Determine the [X, Y] coordinate at the center of the cell enclosing the given text.  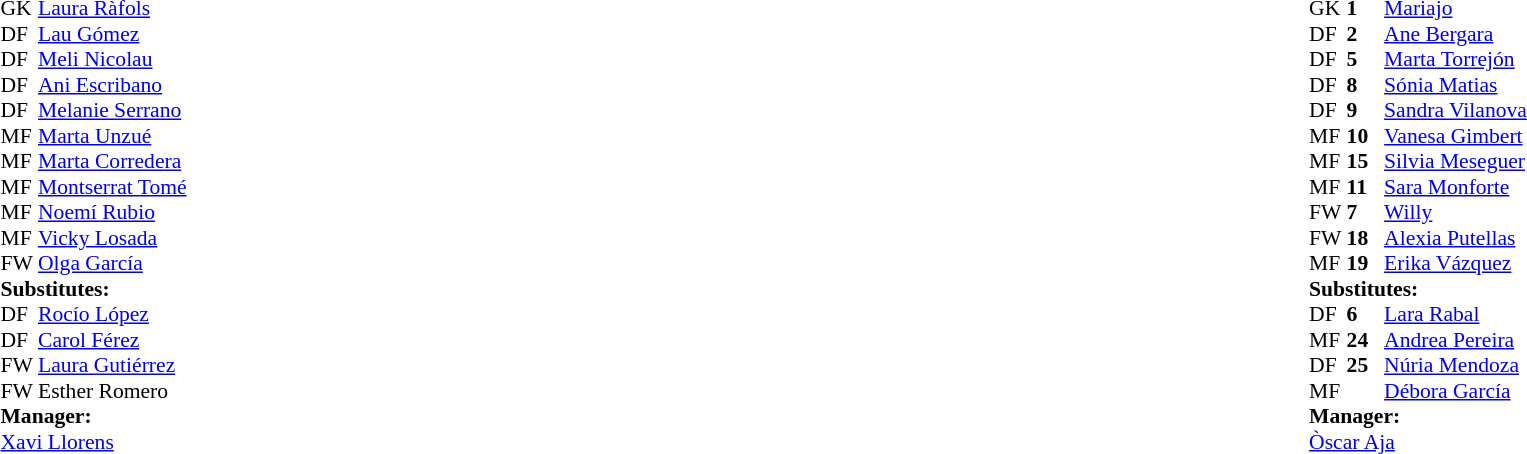
19 [1366, 263]
Willy [1456, 213]
9 [1366, 111]
10 [1366, 136]
Sandra Vilanova [1456, 111]
Rocío López [112, 315]
Olga García [112, 263]
Noemí Rubio [112, 213]
8 [1366, 85]
15 [1366, 161]
Silvia Meseguer [1456, 161]
Núria Mendoza [1456, 365]
Sara Monforte [1456, 187]
18 [1366, 238]
Lau Gómez [112, 34]
2 [1366, 34]
7 [1366, 213]
11 [1366, 187]
Marta Corredera [112, 161]
Melanie Serrano [112, 111]
Débora García [1456, 391]
Carol Férez [112, 340]
6 [1366, 315]
Vicky Losada [112, 238]
Marta Torrejón [1456, 59]
Montserrat Tomé [112, 187]
Vanesa Gimbert [1456, 136]
Meli Nicolau [112, 59]
Esther Romero [112, 391]
Erika Vázquez [1456, 263]
24 [1366, 340]
Ani Escribano [112, 85]
Alexia Putellas [1456, 238]
Sónia Matias [1456, 85]
Marta Unzué [112, 136]
Ane Bergara [1456, 34]
5 [1366, 59]
Laura Gutiérrez [112, 365]
Andrea Pereira [1456, 340]
25 [1366, 365]
Lara Rabal [1456, 315]
